Capture the cell that displays the provided text and extract its (X, Y) central coordinate. 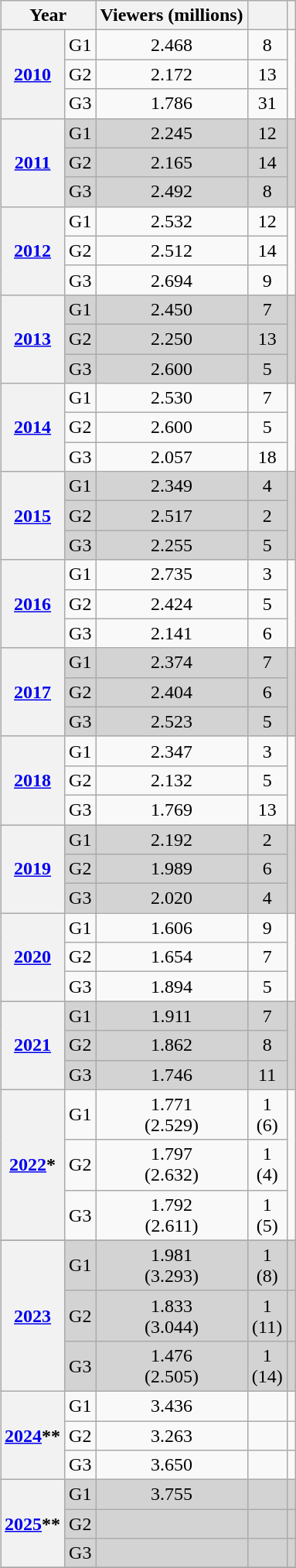
2021 (32, 1045)
2014 (32, 428)
2010 (32, 74)
3.755 (172, 1495)
2.020 (172, 898)
1.911 (172, 1016)
2011 (32, 162)
2.141 (172, 633)
3.436 (172, 1406)
1.981(3.293) (172, 1265)
2023 (32, 1316)
2.255 (172, 545)
Viewers (millions) (172, 15)
2.404 (172, 692)
2.250 (172, 339)
1.769 (172, 810)
2.468 (172, 45)
1(6) (267, 1115)
2.424 (172, 604)
2.492 (172, 192)
2.532 (172, 221)
2.517 (172, 516)
31 (267, 104)
2019 (32, 868)
1.833(3.044) (172, 1316)
2.450 (172, 309)
1(14) (267, 1365)
1(4) (267, 1164)
3.650 (172, 1465)
2.512 (172, 251)
2.165 (172, 162)
2018 (32, 780)
2025** (32, 1524)
2012 (32, 251)
1.654 (172, 957)
2.057 (172, 457)
1.606 (172, 928)
2020 (32, 957)
2017 (32, 692)
2.192 (172, 839)
2.349 (172, 486)
Year (48, 15)
3.263 (172, 1436)
2.694 (172, 280)
2.530 (172, 398)
2.374 (172, 663)
1.894 (172, 987)
1.771(2.529) (172, 1115)
2.132 (172, 780)
11 (267, 1075)
2.172 (172, 74)
1.792(2.611) (172, 1215)
1(8) (267, 1265)
2022* (32, 1164)
2.735 (172, 574)
2024** (32, 1435)
2015 (32, 516)
2.523 (172, 721)
1(11) (267, 1316)
1.746 (172, 1075)
2.347 (172, 751)
1.797(2.632) (172, 1164)
2016 (32, 604)
2013 (32, 339)
1.862 (172, 1045)
18 (267, 457)
1.476(2.505) (172, 1365)
1.989 (172, 869)
1.786 (172, 104)
2.245 (172, 133)
1(5) (267, 1215)
